Detect which cell encompasses the target text, then output its [x, y] center coordinate. 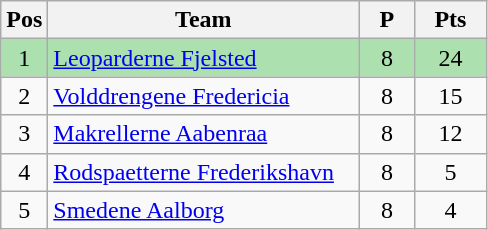
1 [24, 58]
3 [24, 134]
24 [450, 58]
Smedene Aalborg [204, 210]
Makrellerne Aabenraa [204, 134]
12 [450, 134]
15 [450, 96]
2 [24, 96]
Volddrengene Fredericia [204, 96]
Rodspaetterne Frederikshavn [204, 172]
P [387, 20]
Pts [450, 20]
Leoparderne Fjelsted [204, 58]
Pos [24, 20]
Team [204, 20]
